Pinpoint the cell where the given text exists, returning its [x, y] midpoint coordinate. 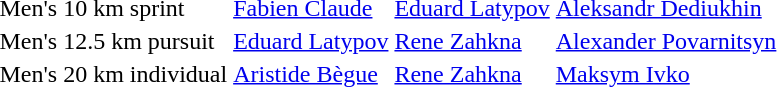
Eduard Latypov [311, 41]
Rene Zahkna [472, 41]
